From the cell containing the given text, extract its center point as (x, y) coordinate. 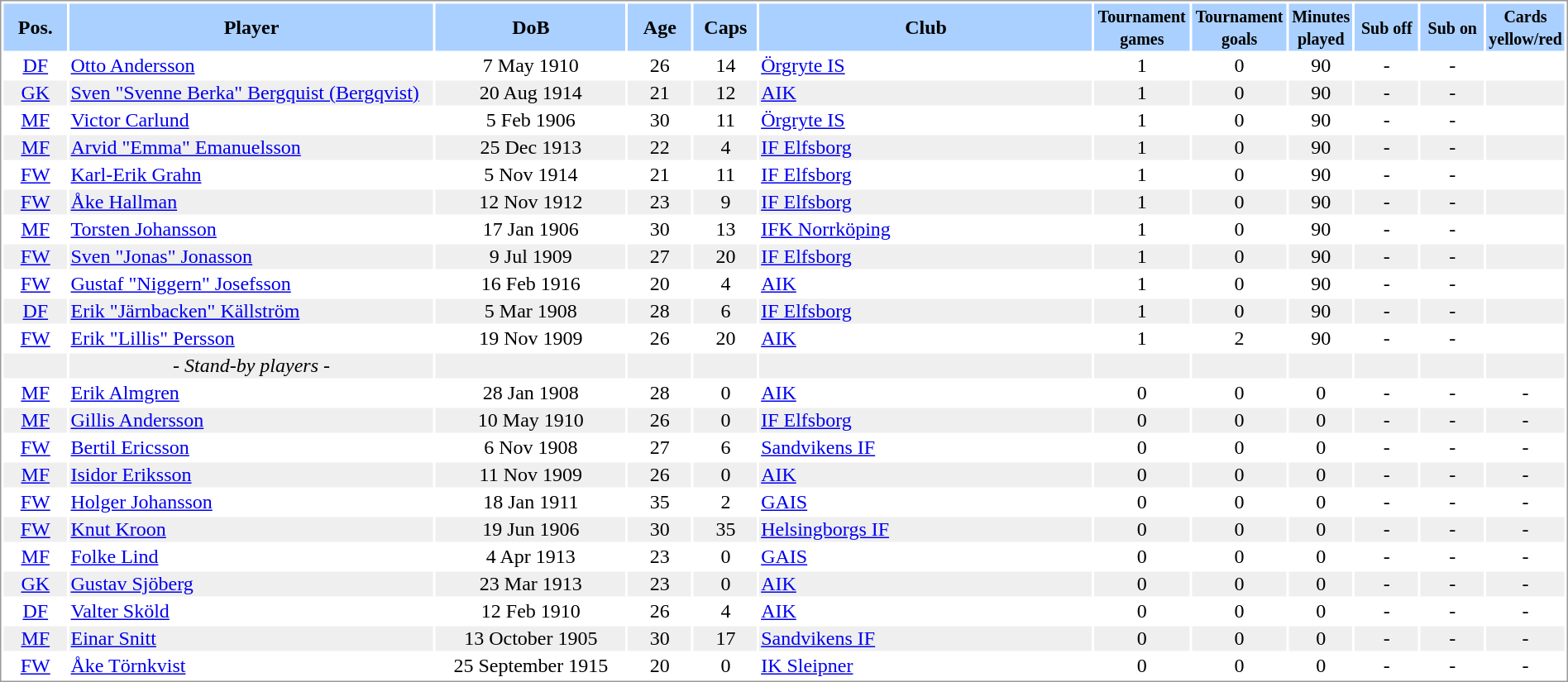
20 Aug 1914 (531, 93)
13 October 1905 (531, 639)
Tournamentgames (1141, 26)
5 Mar 1908 (531, 312)
Sub on (1452, 26)
Erik "Järnbacken" Källström (251, 312)
Holger Johansson (251, 502)
Folke Lind (251, 556)
Gillis Andersson (251, 421)
- Stand-by players - (251, 366)
7 May 1910 (531, 65)
Åke Törnkvist (251, 665)
13 (726, 229)
Gustaf "Niggern" Josefsson (251, 284)
23 Mar 1913 (531, 584)
Torsten Johansson (251, 229)
5 Nov 1914 (531, 174)
17 (726, 639)
Knut Kroon (251, 530)
Sub off (1386, 26)
28 Jan 1908 (531, 393)
Tournamentgoals (1239, 26)
11 Nov 1909 (531, 475)
Karl-Erik Grahn (251, 174)
4 Apr 1913 (531, 556)
16 Feb 1916 (531, 284)
Player (251, 26)
Erik "Lillis" Persson (251, 338)
Gustav Sjöberg (251, 584)
Otto Andersson (251, 65)
Pos. (35, 26)
Caps (726, 26)
Isidor Eriksson (251, 475)
Victor Carlund (251, 120)
Åke Hallman (251, 203)
IK Sleipner (926, 665)
Valter Sköld (251, 611)
Age (660, 26)
Helsingborgs IF (926, 530)
Einar Snitt (251, 639)
25 Dec 1913 (531, 148)
Sven "Svenne Berka" Bergquist (Bergqvist) (251, 93)
Minutesplayed (1322, 26)
12 Feb 1910 (531, 611)
9 (726, 203)
17 Jan 1906 (531, 229)
12 Nov 1912 (531, 203)
12 (726, 93)
Cardsyellow/red (1526, 26)
Club (926, 26)
5 Feb 1906 (531, 120)
25 September 1915 (531, 665)
DoB (531, 26)
14 (726, 65)
Bertil Ericsson (251, 447)
10 May 1910 (531, 421)
IFK Norrköping (926, 229)
9 Jul 1909 (531, 257)
6 Nov 1908 (531, 447)
Sven "Jonas" Jonasson (251, 257)
19 Nov 1909 (531, 338)
Erik Almgren (251, 393)
22 (660, 148)
19 Jun 1906 (531, 530)
18 Jan 1911 (531, 502)
Arvid "Emma" Emanuelsson (251, 148)
